Pinpoint the cell where the given text exists, returning its [x, y] midpoint coordinate. 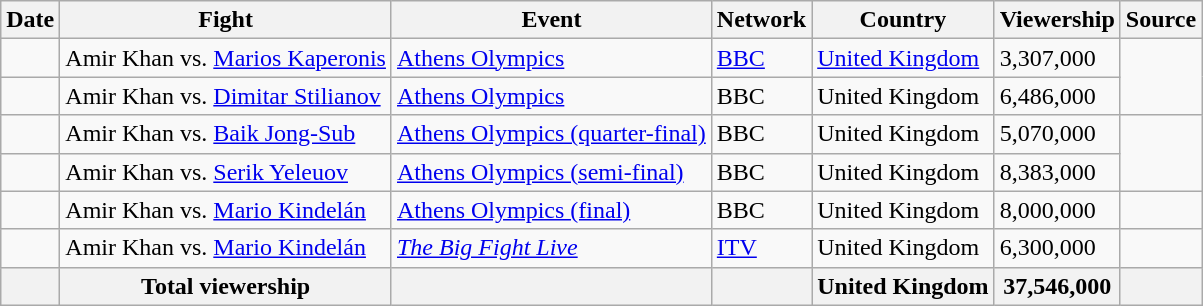
37,546,000 [1057, 286]
Fight [226, 20]
Network [761, 20]
Amir Khan vs. Baik Jong-Sub [226, 134]
Amir Khan vs. Marios Kaperonis [226, 58]
5,070,000 [1057, 134]
Amir Khan vs. Serik Yeleuov [226, 172]
6,486,000 [1057, 96]
8,383,000 [1057, 172]
Athens Olympics (semi-final) [551, 172]
3,307,000 [1057, 58]
Event [551, 20]
Source [1160, 20]
Date [30, 20]
6,300,000 [1057, 248]
The Big Fight Live [551, 248]
Amir Khan vs. Dimitar Stilianov [226, 96]
Athens Olympics (final) [551, 210]
8,000,000 [1057, 210]
Viewership [1057, 20]
Total viewership [226, 286]
ITV [761, 248]
Athens Olympics (quarter-final) [551, 134]
Country [903, 20]
